Capture the cell that displays the provided text and extract its [x, y] central coordinate. 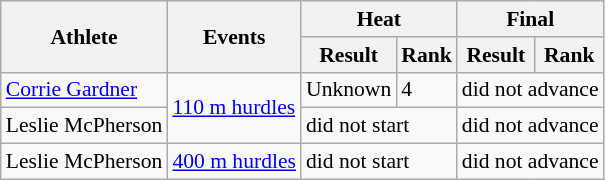
110 m hurdles [234, 108]
400 m hurdles [234, 162]
Corrie Gardner [84, 90]
Unknown [348, 90]
Events [234, 36]
4 [426, 90]
Heat [379, 19]
Athlete [84, 36]
Final [530, 19]
